Return the [X, Y] coordinate for the center point of the cell that contains the specified text.  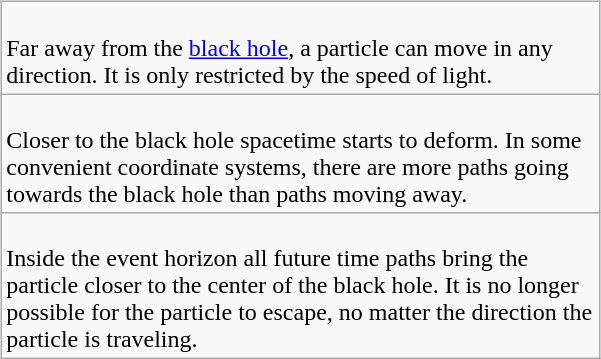
Far away from the black hole, a particle can move in any direction. It is only restricted by the speed of light. [300, 48]
